Search for the cell housing the specified text and yield its [x, y] center coordinate. 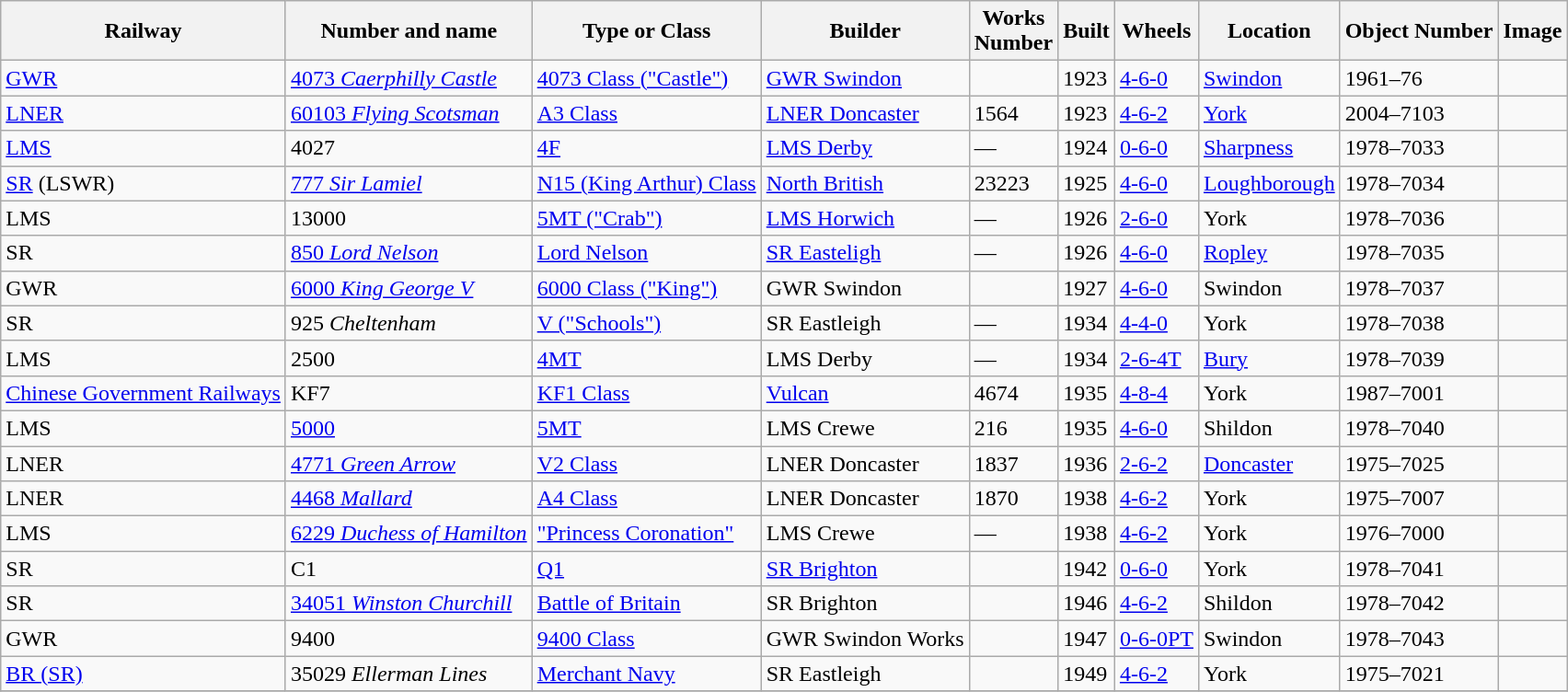
1961–76 [1419, 78]
2004–7103 [1419, 113]
5000 [409, 428]
60103 Flying Scotsman [409, 113]
1987–7001 [1419, 393]
34051 Winston Churchill [409, 604]
1978–7038 [1419, 323]
1978–7036 [1419, 218]
1978–7039 [1419, 358]
1975–7021 [1419, 674]
216 [1013, 428]
Built [1087, 31]
6000 King George V [409, 288]
4468 Mallard [409, 499]
5MT [646, 428]
Loughborough [1269, 183]
KF7 [409, 393]
925 Cheltenham [409, 323]
Number and name [409, 31]
Sharpness [1269, 148]
Builder [865, 31]
4MT [646, 358]
SR (LSWR) [144, 183]
0-6-0PT [1156, 639]
4073 Class ("Castle") [646, 78]
1925 [1087, 183]
2-6-2 [1156, 463]
1978–7040 [1419, 428]
4027 [409, 148]
Lord Nelson [646, 253]
1949 [1087, 674]
V ("Schools") [646, 323]
GWR Swindon Works [865, 639]
Doncaster [1269, 463]
9400 [409, 639]
1978–7035 [1419, 253]
1564 [1013, 113]
1978–7042 [1419, 604]
BR (SR) [144, 674]
1870 [1013, 499]
777 Sir Lamiel [409, 183]
Ropley [1269, 253]
WorksNumber [1013, 31]
4F [646, 148]
Merchant Navy [646, 674]
Image [1533, 31]
Battle of Britain [646, 604]
North British [865, 183]
Location [1269, 31]
4073 Caerphilly Castle [409, 78]
2500 [409, 358]
4674 [1013, 393]
Railway [144, 31]
13000 [409, 218]
Object Number [1419, 31]
1975–7007 [1419, 499]
1978–7034 [1419, 183]
35029 Ellerman Lines [409, 674]
1976–7000 [1419, 534]
1978–7033 [1419, 148]
Vulcan [865, 393]
6229 Duchess of Hamilton [409, 534]
Chinese Government Railways [144, 393]
"Princess Coronation" [646, 534]
1978–7037 [1419, 288]
1924 [1087, 148]
850 Lord Nelson [409, 253]
Type or Class [646, 31]
C1 [409, 569]
4-4-0 [1156, 323]
5MT ("Crab") [646, 218]
2-6-4T [1156, 358]
1946 [1087, 604]
6000 Class ("King") [646, 288]
A3 Class [646, 113]
9400 Class [646, 639]
KF1 Class [646, 393]
Wheels [1156, 31]
LMS Horwich [865, 218]
V2 Class [646, 463]
1837 [1013, 463]
Q1 [646, 569]
2-6-0 [1156, 218]
1942 [1087, 569]
1936 [1087, 463]
4-8-4 [1156, 393]
Bury [1269, 358]
1975–7025 [1419, 463]
4771 Green Arrow [409, 463]
N15 (King Arthur) Class [646, 183]
1927 [1087, 288]
SR Easteligh [865, 253]
1978–7041 [1419, 569]
1978–7043 [1419, 639]
23223 [1013, 183]
1947 [1087, 639]
A4 Class [646, 499]
